Return [X, Y] of the center of cell containing provided text 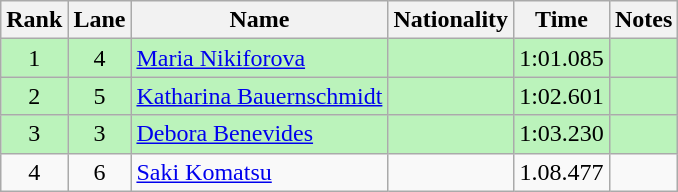
Lane [100, 20]
Maria Nikiforova [260, 58]
5 [100, 96]
1:01.085 [562, 58]
1:02.601 [562, 96]
Debora Benevides [260, 134]
Nationality [451, 20]
6 [100, 172]
Name [260, 20]
1 [34, 58]
1.08.477 [562, 172]
Time [562, 20]
Saki Komatsu [260, 172]
Notes [643, 20]
2 [34, 96]
1:03.230 [562, 134]
Katharina Bauernschmidt [260, 96]
Rank [34, 20]
